Determine the (X, Y) coordinate at the center of the cell enclosing the given text.  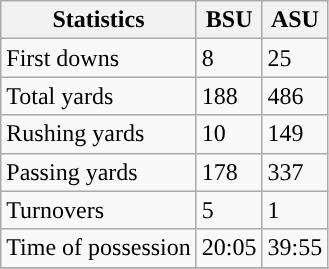
188 (229, 96)
Total yards (99, 96)
Time of possession (99, 248)
Statistics (99, 20)
39:55 (295, 248)
BSU (229, 20)
First downs (99, 58)
25 (295, 58)
178 (229, 172)
ASU (295, 20)
8 (229, 58)
Rushing yards (99, 134)
Passing yards (99, 172)
1 (295, 210)
Turnovers (99, 210)
337 (295, 172)
149 (295, 134)
486 (295, 96)
20:05 (229, 248)
10 (229, 134)
5 (229, 210)
